Return [X, Y] of the center of cell containing provided text 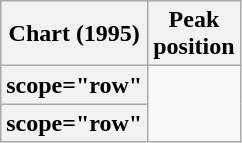
Chart (1995) [74, 34]
Peakposition [194, 34]
